Determine the [X, Y] coordinate at the center of the cell enclosing the given text.  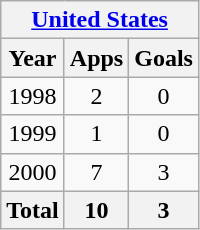
Total [33, 210]
1 [96, 134]
Apps [96, 58]
United States [100, 20]
1998 [33, 96]
Year [33, 58]
2000 [33, 172]
7 [96, 172]
Goals [164, 58]
1999 [33, 134]
2 [96, 96]
10 [96, 210]
